Search for the cell housing the specified text and yield its (X, Y) center coordinate. 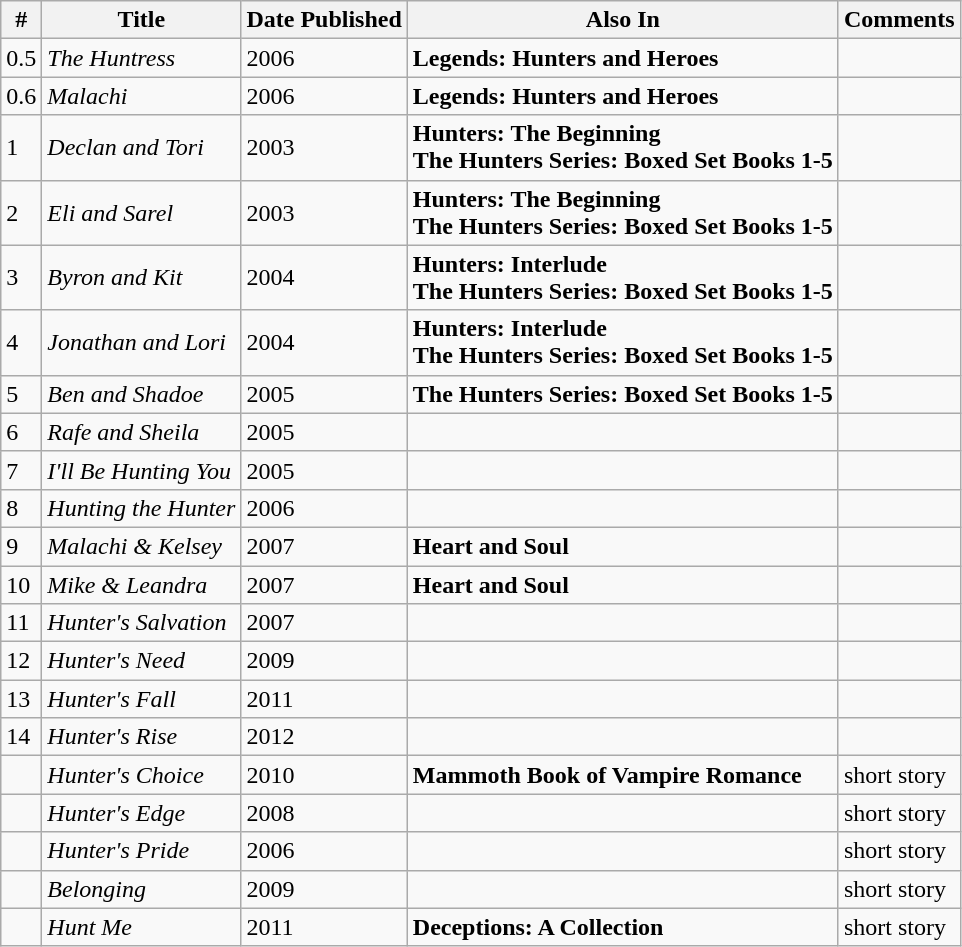
0.5 (22, 58)
3 (22, 278)
9 (22, 546)
Jonathan and Lori (142, 342)
7 (22, 470)
Hunter's Edge (142, 813)
Hunter's Need (142, 661)
Declan and Tori (142, 148)
1 (22, 148)
14 (22, 737)
2 (22, 212)
Belonging (142, 889)
Hunt Me (142, 927)
The Huntress (142, 58)
Rafe and Sheila (142, 432)
Deceptions: A Collection (622, 927)
6 (22, 432)
Date Published (324, 20)
Mammoth Book of Vampire Romance (622, 775)
Ben and Shadoe (142, 394)
Hunter's Salvation (142, 623)
2008 (324, 813)
Title (142, 20)
2010 (324, 775)
11 (22, 623)
5 (22, 394)
Malachi (142, 96)
Hunter's Fall (142, 699)
Eli and Sarel (142, 212)
0.6 (22, 96)
2012 (324, 737)
4 (22, 342)
12 (22, 661)
The Hunters Series: Boxed Set Books 1-5 (622, 394)
I'll Be Hunting You (142, 470)
Malachi & Kelsey (142, 546)
Comments (899, 20)
Hunter's Pride (142, 851)
Also In (622, 20)
8 (22, 508)
Hunter's Rise (142, 737)
# (22, 20)
Byron and Kit (142, 278)
13 (22, 699)
10 (22, 585)
Hunting the Hunter (142, 508)
Hunter's Choice (142, 775)
Mike & Leandra (142, 585)
